Locate the cell with the specified text and output its (x, y) center coordinate. 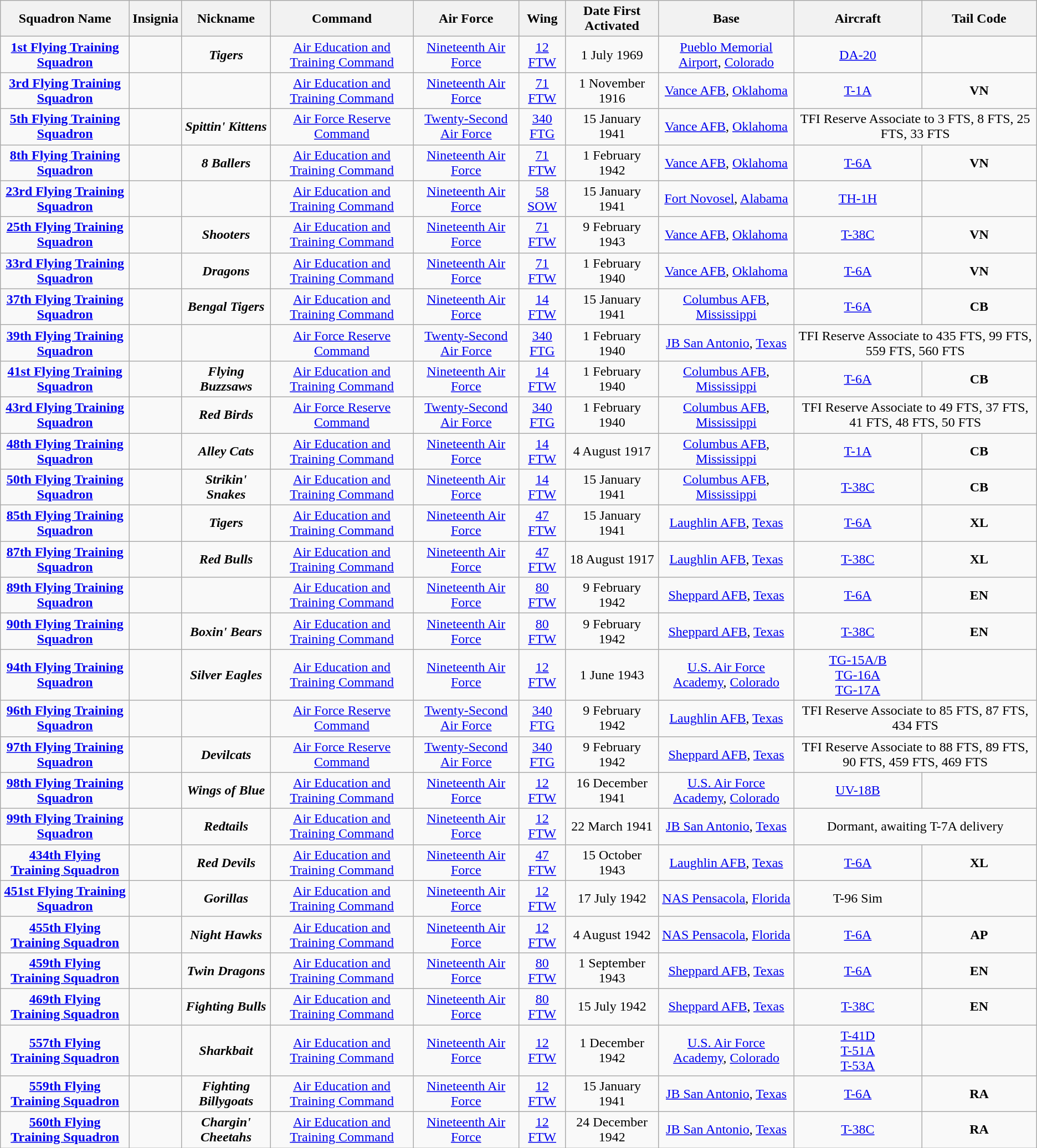
459th Flying Training Squadron (65, 971)
Date First Activated (612, 19)
Strikin' Snakes (226, 488)
39th Flying Training Squadron (65, 342)
Fort Novosel, Alabama (726, 198)
Command (342, 19)
85th Flying Training Squadron (65, 523)
37th Flying Training Squadron (65, 307)
9 February 1943 (612, 235)
89th Flying Training Squadron (65, 595)
469th Flying Training Squadron (65, 1006)
Pueblo Memorial Airport, Colorado (726, 54)
455th Flying Training Squadron (65, 934)
Tail Code (979, 19)
15 October 1943 (612, 862)
TFI Reserve Associate to 3 FTS, 8 FTS, 25 FTS, 33 FTS (915, 126)
22 March 1941 (612, 827)
33rd Flying Training Squadron (65, 270)
99th Flying Training Squadron (65, 827)
87th Flying Training Squadron (65, 560)
1 December 1942 (612, 1050)
Red Bulls (226, 560)
TH-1H (858, 198)
559th Flying Training Squadron (65, 1094)
TFI Reserve Associate to 85 FTS, 87 FTS, 434 FTS (915, 718)
Spittin' Kittens (226, 126)
Twin Dragons (226, 971)
24 December 1942 (612, 1130)
Aircraft (858, 19)
Sharkbait (226, 1050)
Flying Buzzsaws (226, 379)
Dragons (226, 270)
96th Flying Training Squadron (65, 718)
TFI Reserve Associate to 435 FTS, 99 FTS, 559 FTS, 560 FTS (915, 342)
560th Flying Training Squadron (65, 1130)
T-41DT-51AT-53A (858, 1050)
Dormant, awaiting T-7A delivery (915, 827)
8th Flying Training Squadron (65, 163)
94th Flying Training Squadron (65, 675)
Gorillas (226, 899)
TFI Reserve Associate to 88 FTS, 89 FTS, 90 FTS, 459 FTS, 469 FTS (915, 755)
25th Flying Training Squadron (65, 235)
Redtails (226, 827)
1st Flying Training Squadron (65, 54)
98th Flying Training Squadron (65, 790)
Red Birds (226, 414)
Red Devils (226, 862)
41st Flying Training Squadron (65, 379)
97th Flying Training Squadron (65, 755)
434th Flying Training Squadron (65, 862)
Chargin' Cheetahs (226, 1130)
557th Flying Training Squadron (65, 1050)
451st Flying Training Squadron (65, 899)
4 August 1917 (612, 451)
16 December 1941 (612, 790)
Devilcats (226, 755)
50th Flying Training Squadron (65, 488)
TFI Reserve Associate to 49 FTS, 37 FTS, 41 FTS, 48 FTS, 50 FTS (915, 414)
1 February 1942 (612, 163)
Silver Eagles (226, 675)
Fighting Bulls (226, 1006)
Wing (542, 19)
1 September 1943 (612, 971)
43rd Flying Training Squadron (65, 414)
8 Ballers (226, 163)
Insignia (156, 19)
48th Flying Training Squadron (65, 451)
UV-18B (858, 790)
Air Force (466, 19)
Shooters (226, 235)
Bengal Tigers (226, 307)
Squadron Name (65, 19)
Alley Cats (226, 451)
Base (726, 19)
AP (979, 934)
3rd Flying Training Squadron (65, 91)
Boxin' Bears (226, 632)
4 August 1942 (612, 934)
Wings of Blue (226, 790)
15 July 1942 (612, 1006)
58 SOW (542, 198)
5th Flying Training Squadron (65, 126)
Night Hawks (226, 934)
90th Flying Training Squadron (65, 632)
TG-15A/BTG-16ATG-17A (858, 675)
1 June 1943 (612, 675)
Nickname (226, 19)
1 November 1916 (612, 91)
T-96 Sim (858, 899)
DA-20 (858, 54)
17 July 1942 (612, 899)
Fighting Billygoats (226, 1094)
23rd Flying Training Squadron (65, 198)
1 July 1969 (612, 54)
18 August 1917 (612, 560)
